Pinpoint the cell where the given text exists, returning its [X, Y] midpoint coordinate. 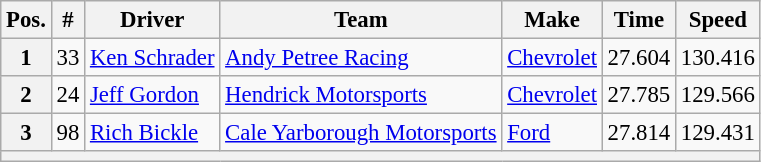
Cale Yarborough Motorsports [361, 133]
Jeff Gordon [152, 95]
129.431 [718, 133]
Make [552, 20]
27.814 [638, 133]
Speed [718, 20]
24 [68, 95]
1 [26, 58]
129.566 [718, 95]
Hendrick Motorsports [361, 95]
# [68, 20]
2 [26, 95]
Rich Bickle [152, 133]
27.785 [638, 95]
3 [26, 133]
Andy Petree Racing [361, 58]
Pos. [26, 20]
130.416 [718, 58]
Ford [552, 133]
Ken Schrader [152, 58]
98 [68, 133]
Team [361, 20]
27.604 [638, 58]
33 [68, 58]
Time [638, 20]
Driver [152, 20]
